Output the (x, y) coordinate of the center of the cell containing the given text.  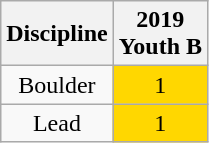
Boulder (57, 85)
Lead (57, 123)
2019Youth B (160, 34)
Discipline (57, 34)
